From the cell containing the given text, extract its center point as (x, y) coordinate. 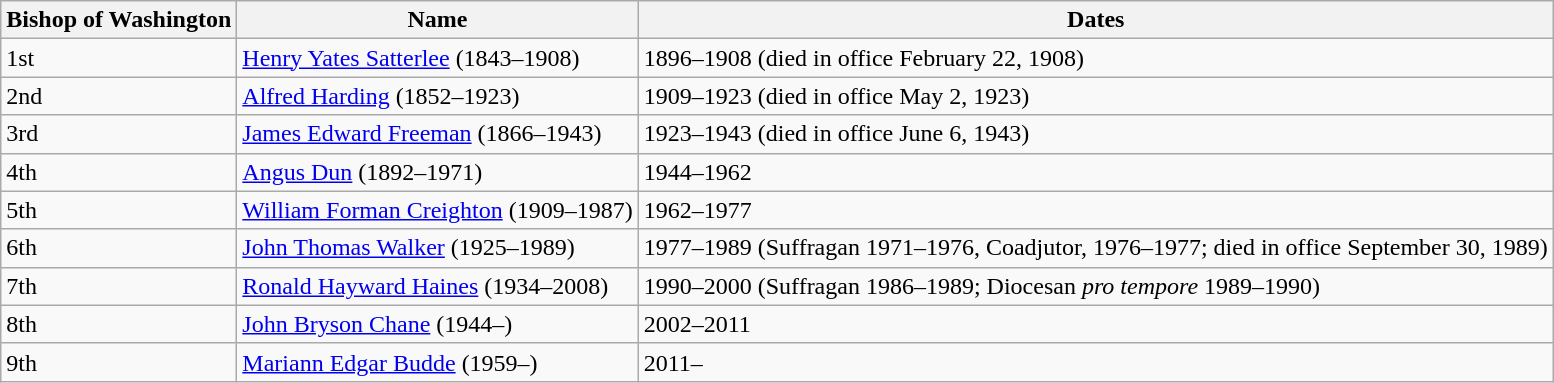
1990–2000 (Suffragan 1986–1989; Diocesan pro tempore 1989–1990) (1096, 286)
2nd (119, 96)
8th (119, 324)
Henry Yates Satterlee (1843–1908) (438, 58)
6th (119, 248)
5th (119, 210)
Ronald Hayward Haines (1934–2008) (438, 286)
4th (119, 172)
2011– (1096, 362)
7th (119, 286)
1962–1977 (1096, 210)
3rd (119, 134)
Mariann Edgar Budde (1959–) (438, 362)
2002–2011 (1096, 324)
Angus Dun (1892–1971) (438, 172)
1st (119, 58)
1977–1989 (Suffragan 1971–1976, Coadjutor, 1976–1977; died in office September 30, 1989) (1096, 248)
James Edward Freeman (1866–1943) (438, 134)
1909–1923 (died in office May 2, 1923) (1096, 96)
Alfred Harding (1852–1923) (438, 96)
John Thomas Walker (1925–1989) (438, 248)
Name (438, 20)
1923–1943 (died in office June 6, 1943) (1096, 134)
Dates (1096, 20)
9th (119, 362)
William Forman Creighton (1909–1987) (438, 210)
1896–1908 (died in office February 22, 1908) (1096, 58)
Bishop of Washington (119, 20)
1944–1962 (1096, 172)
John Bryson Chane (1944–) (438, 324)
